Capture the cell that displays the provided text and extract its [x, y] central coordinate. 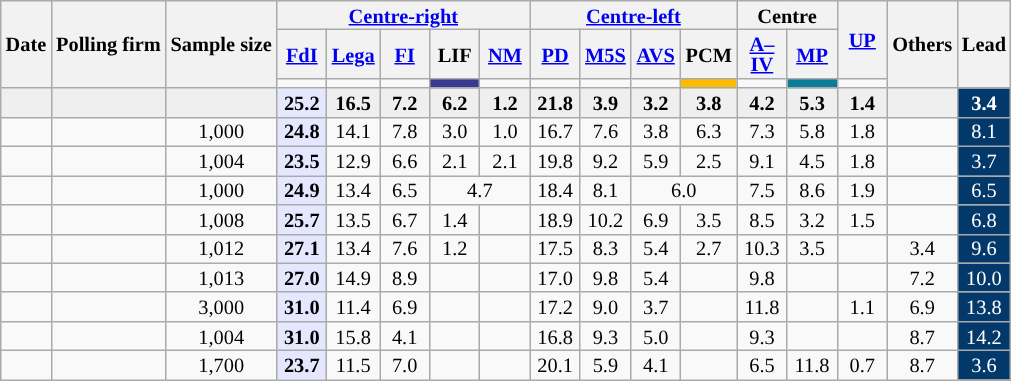
3.0 [455, 132]
M5S [605, 54]
4.5 [812, 160]
7.3 [762, 132]
1.5 [862, 218]
3,000 [222, 306]
8.3 [605, 248]
1,013 [222, 278]
11.5 [354, 364]
A–IV [762, 54]
18.4 [555, 190]
Polling firm [108, 44]
17.5 [555, 248]
8.9 [405, 278]
17.2 [555, 306]
13.5 [354, 218]
14.1 [354, 132]
2.7 [709, 248]
8.5 [762, 218]
1,012 [222, 248]
2.5 [709, 160]
6.0 [684, 190]
7.5 [762, 190]
Sample size [222, 44]
9.2 [605, 160]
Others [922, 44]
6.7 [405, 218]
8.6 [812, 190]
5.0 [656, 336]
6.8 [984, 218]
17.0 [555, 278]
6.3 [709, 132]
16.7 [555, 132]
PCM [709, 54]
21.8 [555, 102]
23.7 [302, 364]
1,700 [222, 364]
10.2 [605, 218]
1.0 [505, 132]
15.8 [354, 336]
16.8 [555, 336]
NM [505, 54]
6.2 [455, 102]
5.3 [812, 102]
6.6 [405, 160]
Date [26, 44]
4.7 [480, 190]
Lead [984, 44]
11.4 [354, 306]
FdI [302, 54]
5.8 [812, 132]
9.6 [984, 248]
AVS [656, 54]
25.7 [302, 218]
3.9 [605, 102]
UP [862, 39]
7.8 [405, 132]
9.1 [762, 160]
10.3 [762, 248]
0.7 [862, 364]
12.9 [354, 160]
Lega [354, 54]
Centre-right [404, 14]
19.8 [555, 160]
1.1 [862, 306]
14.2 [984, 336]
13.8 [984, 306]
14.9 [354, 278]
9.0 [605, 306]
1.9 [862, 190]
20.1 [555, 364]
18.9 [555, 218]
16.5 [354, 102]
24.8 [302, 132]
23.5 [302, 160]
24.9 [302, 190]
25.2 [302, 102]
4.2 [762, 102]
Centre-left [634, 14]
FI [405, 54]
LIF [455, 54]
PD [555, 54]
1,008 [222, 218]
27.0 [302, 278]
27.1 [302, 248]
Centre [787, 14]
10.0 [984, 278]
MP [812, 54]
7.0 [405, 364]
3.6 [984, 364]
